Extract the [x, y] coordinate from the center of the cell holding the provided text.  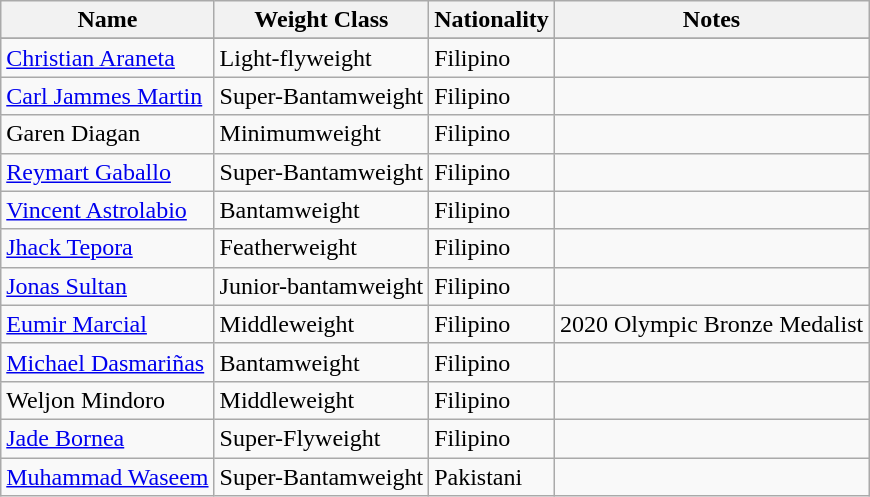
Featherweight [322, 248]
Name [108, 20]
Weight Class [322, 20]
Carl Jammes Martin [108, 96]
Notes [711, 20]
Christian Araneta [108, 58]
Junior-bantamweight [322, 286]
Nationality [492, 20]
Reymart Gaballo [108, 172]
Jonas Sultan [108, 286]
Michael Dasmariñas [108, 362]
Muhammad Waseem [108, 477]
Garen Diagan [108, 134]
Eumir Marcial [108, 324]
Pakistani [492, 477]
2020 Olympic Bronze Medalist [711, 324]
Light-flyweight [322, 58]
Jhack Tepora [108, 248]
Minimumweight [322, 134]
Vincent Astrolabio [108, 210]
Jade Bornea [108, 438]
Weljon Mindoro [108, 400]
Super-Flyweight [322, 438]
